Find where the given text appears and provide that cell's center as [X, Y] coordinate. 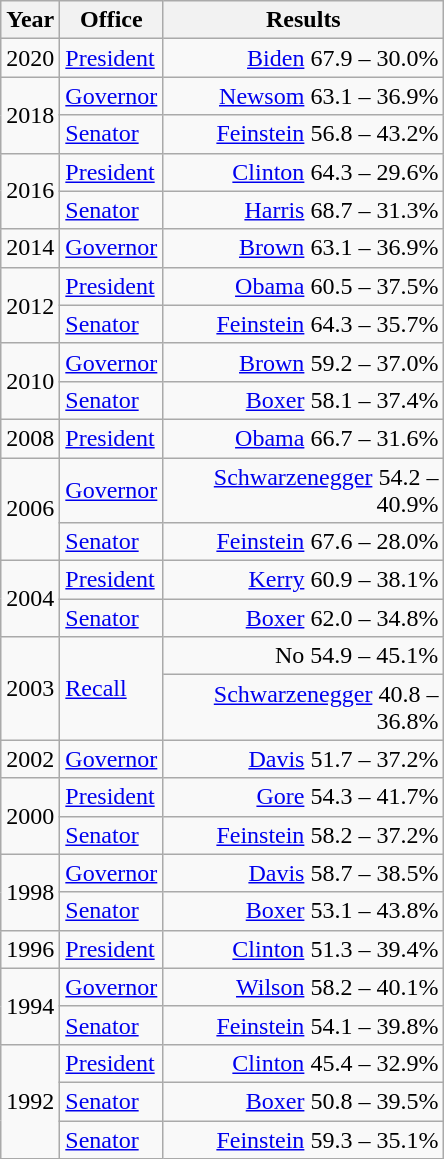
2002 [30, 759]
2000 [30, 816]
2012 [30, 305]
Clinton 45.4 – 32.9% [304, 1063]
Feinstein 67.6 – 28.0% [304, 542]
Davis 58.7 – 38.5% [304, 873]
2006 [30, 510]
Feinstein 59.3 – 35.1% [304, 1139]
2014 [30, 248]
Boxer 50.8 – 39.5% [304, 1101]
Biden 67.9 – 30.0% [304, 58]
Feinstein 54.1 – 39.8% [304, 1025]
1994 [30, 1006]
Obama 66.7 – 31.6% [304, 438]
Brown 59.2 – 37.0% [304, 362]
2016 [30, 191]
Gore 54.3 – 41.7% [304, 797]
Newsom 63.1 – 36.9% [304, 96]
Harris 68.7 – 31.3% [304, 210]
Feinstein 56.8 – 43.2% [304, 134]
2004 [30, 599]
Feinstein 64.3 – 35.7% [304, 324]
No 54.9 – 45.1% [304, 656]
Results [304, 20]
Office [112, 20]
1992 [30, 1101]
Boxer 58.1 – 37.4% [304, 400]
Davis 51.7 – 37.2% [304, 759]
2020 [30, 58]
Brown 63.1 – 36.9% [304, 248]
1996 [30, 949]
Schwarzenegger 54.2 – 40.9% [304, 490]
Boxer 62.0 – 34.8% [304, 618]
Clinton 51.3 – 39.4% [304, 949]
1998 [30, 892]
Obama 60.5 – 37.5% [304, 286]
2018 [30, 115]
2003 [30, 688]
2008 [30, 438]
Recall [112, 688]
Clinton 64.3 – 29.6% [304, 172]
Schwarzenegger 40.8 – 36.8% [304, 708]
Boxer 53.1 – 43.8% [304, 911]
Kerry 60.9 – 38.1% [304, 580]
2010 [30, 381]
Wilson 58.2 – 40.1% [304, 987]
Feinstein 58.2 – 37.2% [304, 835]
Year [30, 20]
